Scan for the cell matching the given text and deliver its [x, y] coordinate at center. 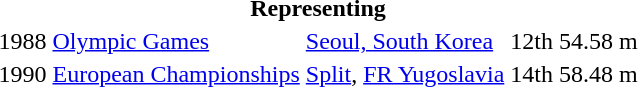
Olympic Games [176, 41]
Seoul, South Korea [404, 41]
12th [532, 41]
